Extract the [x, y] coordinate from the center of the cell holding the provided text.  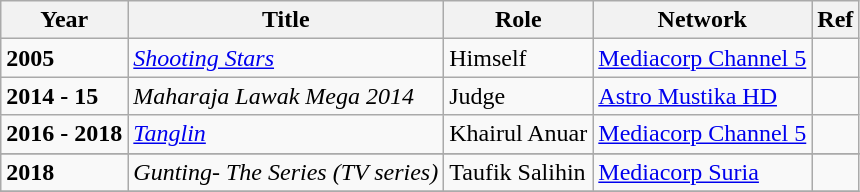
2018 [64, 172]
Tanglin [286, 134]
Shooting Stars [286, 58]
Mediacorp Suria [702, 172]
2014 - 15 [64, 96]
Gunting- The Series (TV series) [286, 172]
2005 [64, 58]
Year [64, 20]
Role [518, 20]
Astro Mustika HD [702, 96]
Title [286, 20]
Ref [836, 20]
Maharaja Lawak Mega 2014 [286, 96]
Himself [518, 58]
Network [702, 20]
Khairul Anuar [518, 134]
Taufik Salihin [518, 172]
2016 - 2018 [64, 134]
Judge [518, 96]
